Search for the cell housing the specified text and yield its (X, Y) center coordinate. 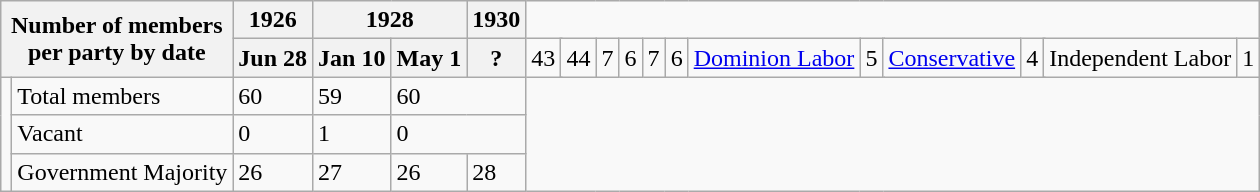
May 1 (429, 58)
4 (1032, 58)
59 (352, 96)
1930 (496, 20)
43 (544, 58)
Vacant (122, 134)
Total members (122, 96)
44 (578, 58)
27 (352, 172)
Independent Labor (1140, 58)
1928 (390, 20)
Jun 28 (273, 58)
Conservative (952, 58)
Jan 10 (352, 58)
Government Majority (122, 172)
28 (496, 172)
1926 (273, 20)
? (496, 58)
Number of membersper party by date (117, 39)
5 (872, 58)
Dominion Labor (774, 58)
